Extract the [x, y] coordinate from the center of the cell holding the provided text.  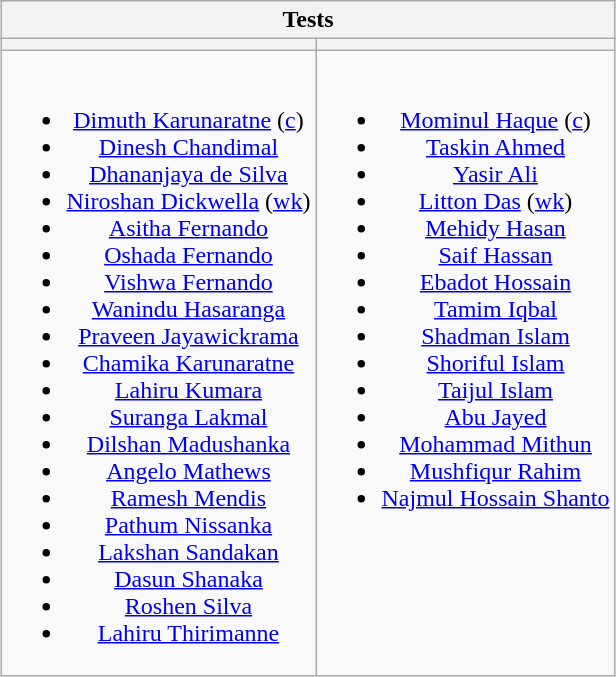
Tests [308, 20]
